Determine the (X, Y) coordinate at the center of the cell enclosing the given text.  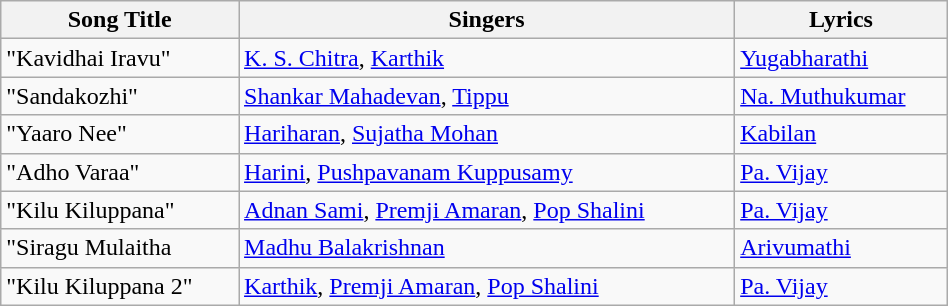
"Sandakozhi" (120, 96)
Song Title (120, 20)
Kabilan (842, 134)
"Yaaro Nee" (120, 134)
Harini, Pushpavanam Kuppusamy (487, 172)
Arivumathi (842, 248)
Hariharan, Sujatha Mohan (487, 134)
Yugabharathi (842, 58)
"Kilu Kiluppana 2" (120, 286)
Lyrics (842, 20)
Madhu Balakrishnan (487, 248)
Shankar Mahadevan, Tippu (487, 96)
"Siragu Mulaitha (120, 248)
Singers (487, 20)
Na. Muthukumar (842, 96)
Karthik, Premji Amaran, Pop Shalini (487, 286)
"Kavidhai Iravu" (120, 58)
"Kilu Kiluppana" (120, 210)
"Adho Varaa" (120, 172)
Adnan Sami, Premji Amaran, Pop Shalini (487, 210)
K. S. Chitra, Karthik (487, 58)
